Locate the cell with the specified text and output its [X, Y] center coordinate. 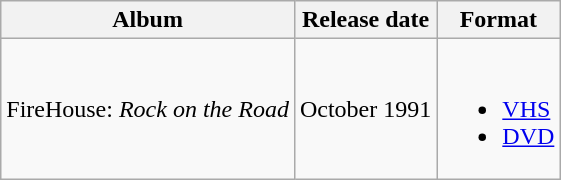
Format [498, 20]
FireHouse: Rock on the Road [148, 109]
VHSDVD [498, 109]
Release date [365, 20]
Album [148, 20]
October 1991 [365, 109]
